For the text-containing cell, return its midpoint in [x, y] coordinate format. 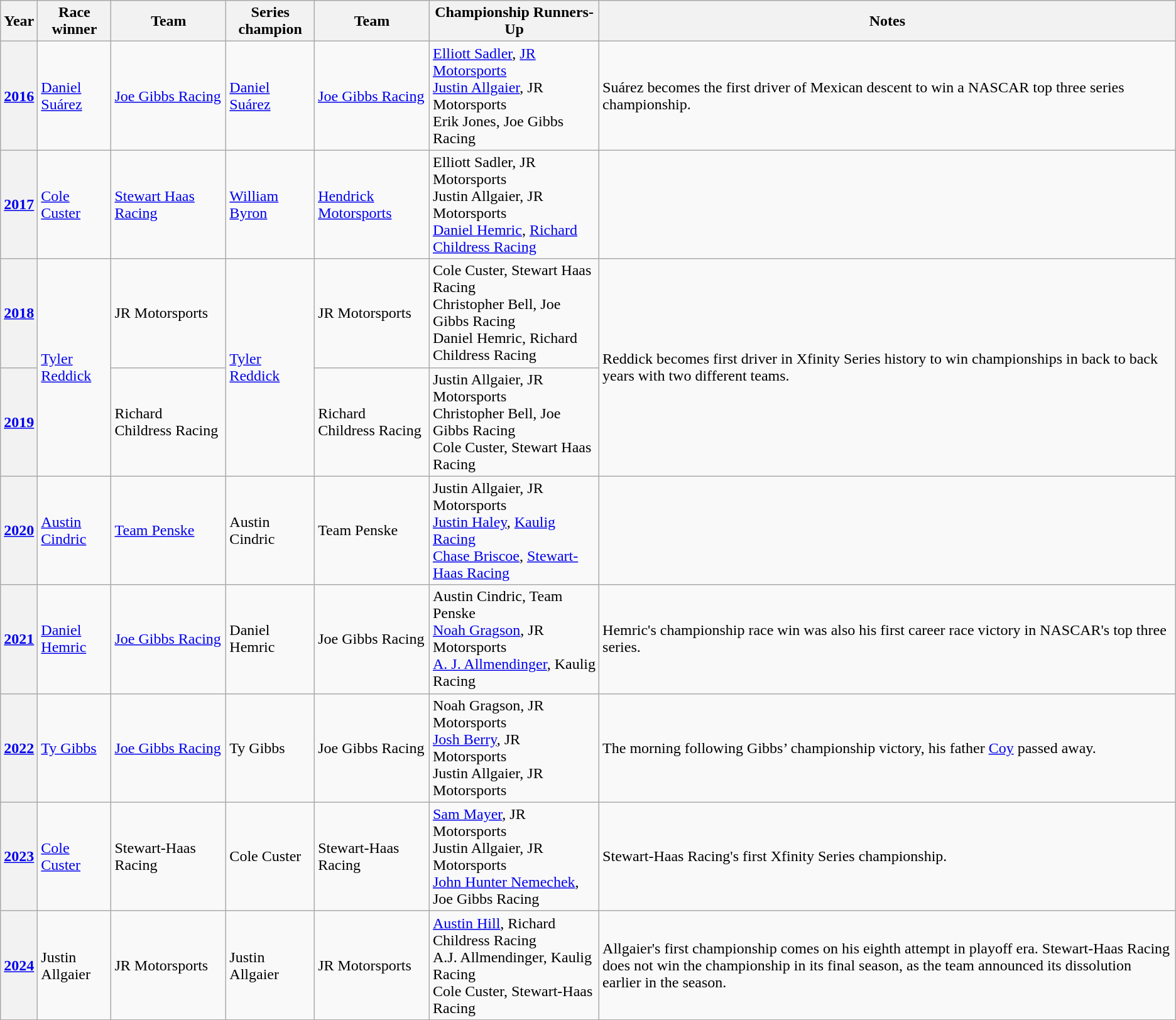
Stewart-Haas Racing's first Xfinity Series championship. [888, 857]
Notes [888, 21]
Cole Custer, Stewart Haas RacingChristopher Bell, Joe Gibbs RacingDaniel Hemric, Richard Childress Racing [514, 313]
The morning following Gibbs’ championship victory, his father Coy passed away. [888, 747]
2020 [19, 530]
Year [19, 21]
2019 [19, 422]
Sam Mayer, JR MotorsportsJustin Allgaier, JR MotorsportsJohn Hunter Nemechek, Joe Gibbs Racing [514, 857]
Hemric's championship race win was also his first career race victory in NASCAR's top three series. [888, 639]
2018 [19, 313]
William Byron [270, 205]
Championship Runners-Up [514, 21]
Race winner [74, 21]
Noah Gragson, JR MotorsportsJosh Berry, JR MotorsportsJustin Allgaier, JR Motorsports [514, 747]
Justin Allgaier, JR MotorsportsChristopher Bell, Joe Gibbs RacingCole Custer, Stewart Haas Racing [514, 422]
Austin Hill, Richard Childress RacingA.J. Allmendinger, Kaulig RacingCole Custer, Stewart-Haas Racing [514, 965]
2021 [19, 639]
2017 [19, 205]
Elliott Sadler, JR MotorsportsJustin Allgaier, JR MotorsportsErik Jones, Joe Gibbs Racing [514, 95]
Suárez becomes the first driver of Mexican descent to win a NASCAR top three series championship. [888, 95]
Hendrick Motorsports [372, 205]
Stewart Haas Racing [168, 205]
Elliott Sadler, JR MotorsportsJustin Allgaier, JR MotorsportsDaniel Hemric, Richard Childress Racing [514, 205]
2024 [19, 965]
Reddick becomes first driver in Xfinity Series history to win championships in back to back years with two different teams. [888, 367]
Series champion [270, 21]
2022 [19, 747]
2016 [19, 95]
Austin Cindric, Team PenskeNoah Gragson, JR MotorsportsA. J. Allmendinger, Kaulig Racing [514, 639]
2023 [19, 857]
Justin Allgaier, JR MotorsportsJustin Haley, Kaulig RacingChase Briscoe, Stewart-Haas Racing [514, 530]
